Search for the cell housing the specified text and yield its (x, y) center coordinate. 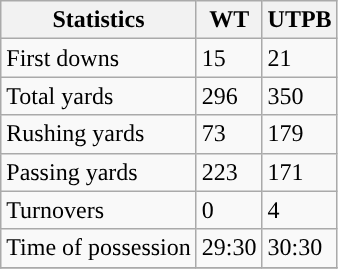
4 (300, 210)
Time of possession (99, 248)
21 (300, 58)
Statistics (99, 20)
30:30 (300, 248)
Passing yards (99, 172)
350 (300, 96)
171 (300, 172)
UTPB (300, 20)
29:30 (229, 248)
Turnovers (99, 210)
296 (229, 96)
WT (229, 20)
15 (229, 58)
First downs (99, 58)
0 (229, 210)
Rushing yards (99, 134)
223 (229, 172)
73 (229, 134)
Total yards (99, 96)
179 (300, 134)
